Scan for the cell matching the given text and deliver its [x, y] coordinate at center. 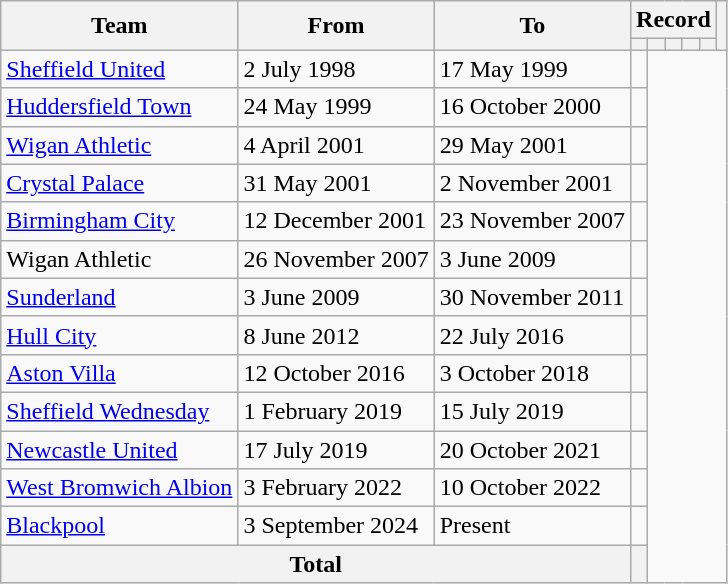
Huddersfield Town [120, 107]
29 May 2001 [532, 145]
31 May 2001 [336, 183]
4 April 2001 [336, 145]
12 October 2016 [336, 373]
3 October 2018 [532, 373]
12 December 2001 [336, 221]
To [532, 26]
West Bromwich Albion [120, 488]
Blackpool [120, 526]
Sunderland [120, 297]
Birmingham City [120, 221]
30 November 2011 [532, 297]
22 July 2016 [532, 335]
Sheffield United [120, 69]
17 May 1999 [532, 69]
Team [120, 26]
Record [674, 20]
Crystal Palace [120, 183]
20 October 2021 [532, 449]
Total [316, 564]
Present [532, 526]
8 June 2012 [336, 335]
Sheffield Wednesday [120, 411]
Newcastle United [120, 449]
24 May 1999 [336, 107]
Hull City [120, 335]
2 July 1998 [336, 69]
17 July 2019 [336, 449]
15 July 2019 [532, 411]
10 October 2022 [532, 488]
Aston Villa [120, 373]
3 February 2022 [336, 488]
23 November 2007 [532, 221]
2 November 2001 [532, 183]
16 October 2000 [532, 107]
26 November 2007 [336, 259]
From [336, 26]
3 September 2024 [336, 526]
1 February 2019 [336, 411]
